Capture the cell that displays the provided text and extract its (x, y) central coordinate. 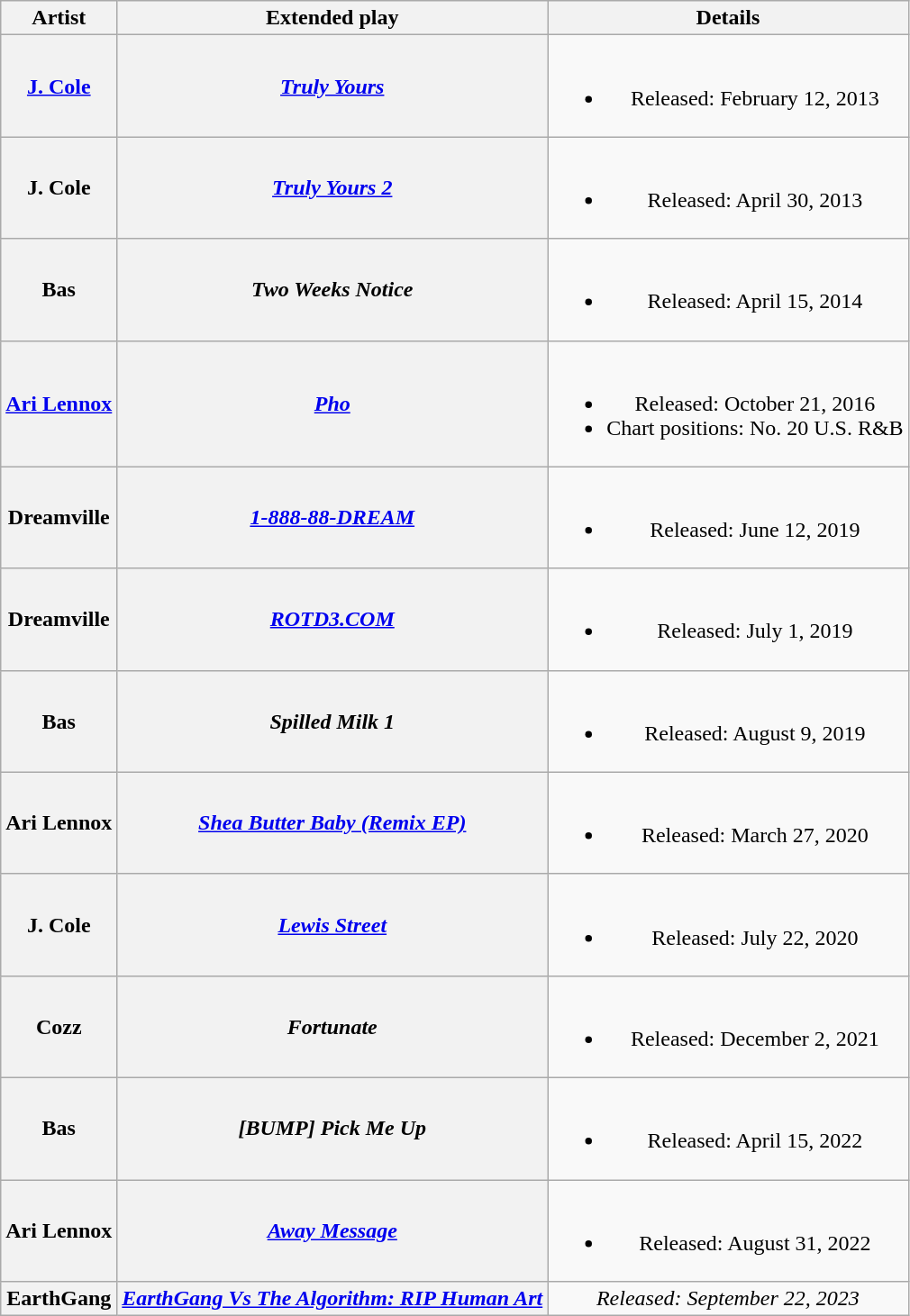
[BUMP] Pick Me Up (332, 1128)
Released: April 30, 2013 (728, 187)
Shea Butter Baby (Remix EP) (332, 823)
Released: April 15, 2014 (728, 290)
Released: August 31, 2022 (728, 1230)
Fortunate (332, 1027)
Spilled Milk 1 (332, 721)
Truly Yours 2 (332, 187)
Released: July 22, 2020 (728, 924)
Artist (59, 18)
Released: July 1, 2019 (728, 620)
EarthGang (59, 1299)
Released: December 2, 2021 (728, 1027)
Released: August 9, 2019 (728, 721)
Released: February 12, 2013 (728, 86)
1-888-88-DREAM (332, 517)
Released: March 27, 2020 (728, 823)
Released: September 22, 2023 (728, 1299)
Pho (332, 404)
EarthGang Vs The Algorithm: RIP Human Art (332, 1299)
Truly Yours (332, 86)
Released: October 21, 2016Chart positions: No. 20 U.S. R&B (728, 404)
Lewis Street (332, 924)
Extended play (332, 18)
Away Message (332, 1230)
Two Weeks Notice (332, 290)
Details (728, 18)
Released: June 12, 2019 (728, 517)
Cozz (59, 1027)
Released: April 15, 2022 (728, 1128)
ROTD3.COM (332, 620)
